Identify which cell holds the provided text, then report its (x, y) central coordinate. 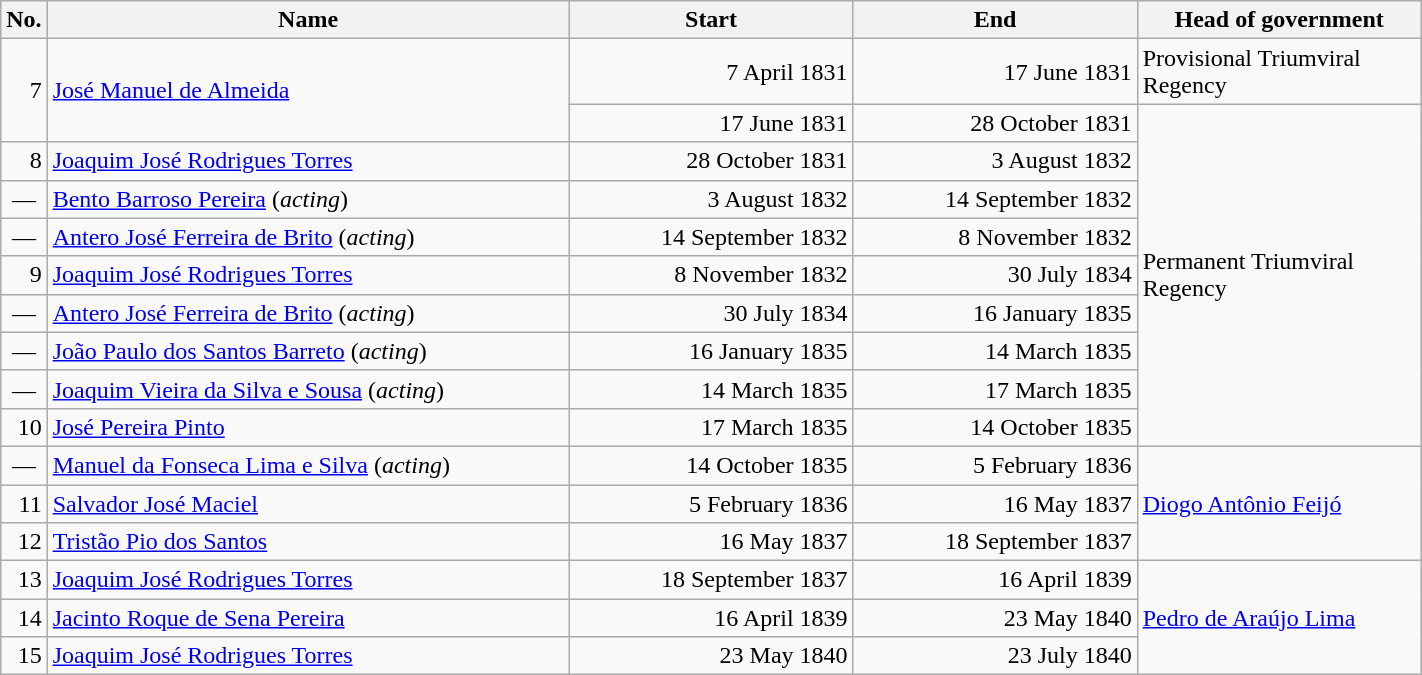
João Paulo dos Santos Barreto (acting) (308, 351)
14 (24, 618)
10 (24, 427)
José Manuel de Almeida (308, 90)
José Pereira Pinto (308, 427)
11 (24, 503)
Tristão Pio dos Santos (308, 542)
Diogo Antônio Feijó (1279, 503)
13 (24, 580)
9 (24, 275)
No. (24, 20)
8 (24, 161)
Permanent Triumviral Regency (1279, 276)
Manuel da Fonseca Lima e Silva (acting) (308, 465)
12 (24, 542)
End (995, 20)
Name (308, 20)
15 (24, 656)
Salvador José Maciel (308, 503)
Pedro de Araújo Lima (1279, 618)
Start (711, 20)
Bento Barroso Pereira (acting) (308, 199)
Joaquim Vieira da Silva e Sousa (acting) (308, 389)
23 July 1840 (995, 656)
7 (24, 90)
Jacinto Roque de Sena Pereira (308, 618)
7 April 1831 (711, 72)
Provisional Triumviral Regency (1279, 72)
Head of government (1279, 20)
